Return the (X, Y) coordinate for the center point of the cell that contains the specified text.  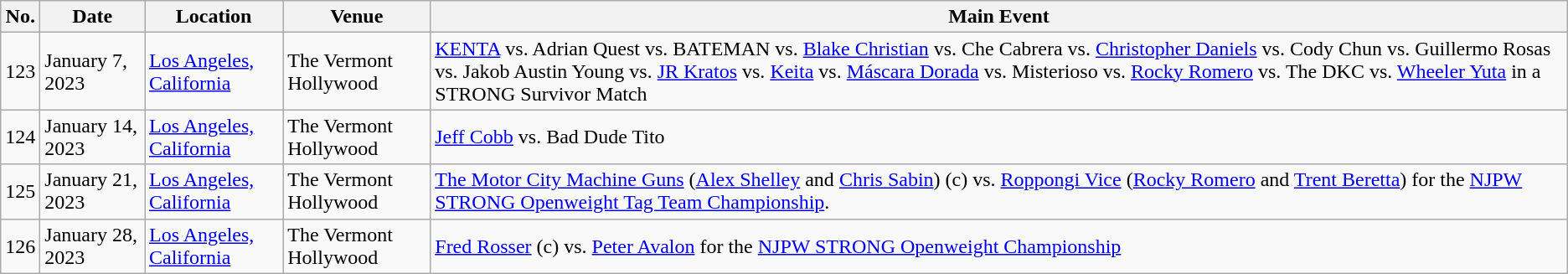
No. (20, 17)
Jeff Cobb vs. Bad Dude Tito (999, 137)
123 (20, 71)
Fred Rosser (c) vs. Peter Avalon for the NJPW STRONG Openweight Championship (999, 246)
January 14, 2023 (92, 137)
Venue (357, 17)
January 28, 2023 (92, 246)
Main Event (999, 17)
125 (20, 191)
January 7, 2023 (92, 71)
126 (20, 246)
Location (213, 17)
Date (92, 17)
January 21, 2023 (92, 191)
124 (20, 137)
